Output the (X, Y) coordinate of the center of the cell containing the given text.  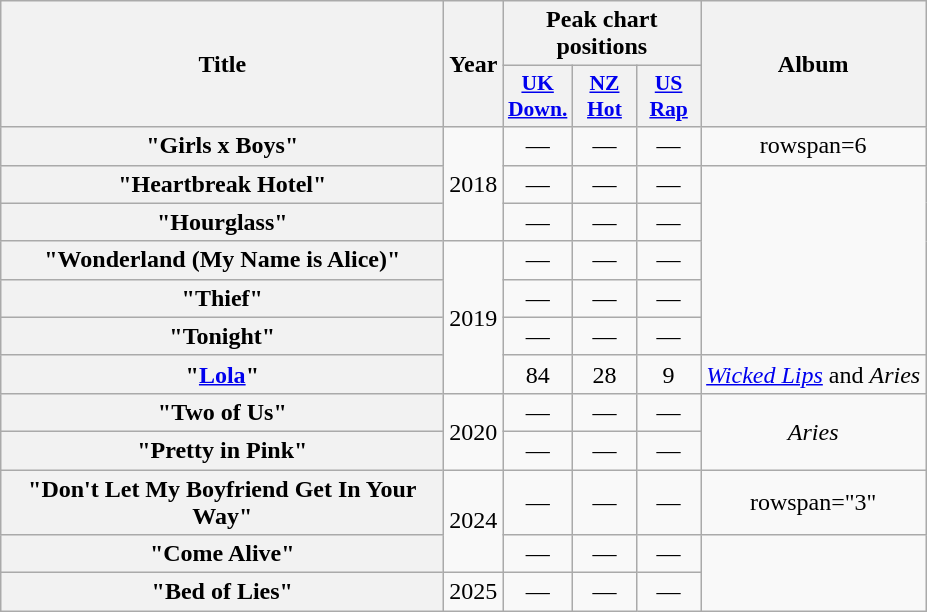
"Wonderland (My Name is Alice)" (222, 260)
Title (222, 64)
"Don't Let My Boyfriend Get In Your Way" (222, 502)
"Come Alive" (222, 554)
2020 (474, 431)
rowspan="3" (814, 502)
"Heartbreak Hotel" (222, 184)
84 (538, 374)
US Rap (669, 96)
NZ Hot (604, 96)
Peak chart positions (602, 34)
"Girls x Boys" (222, 146)
2018 (474, 184)
28 (604, 374)
2019 (474, 317)
"Bed of Lies" (222, 592)
"Two of Us" (222, 412)
Year (474, 64)
Album (814, 64)
"Pretty in Pink" (222, 450)
"Thief" (222, 298)
rowspan=6 (814, 146)
Aries (814, 431)
Wicked Lips and Aries (814, 374)
UK Down. (538, 96)
2025 (474, 592)
"Tonight" (222, 336)
2024 (474, 522)
9 (669, 374)
"Lola" (222, 374)
"Hourglass" (222, 222)
